For the text-containing cell, return its midpoint in (X, Y) coordinate format. 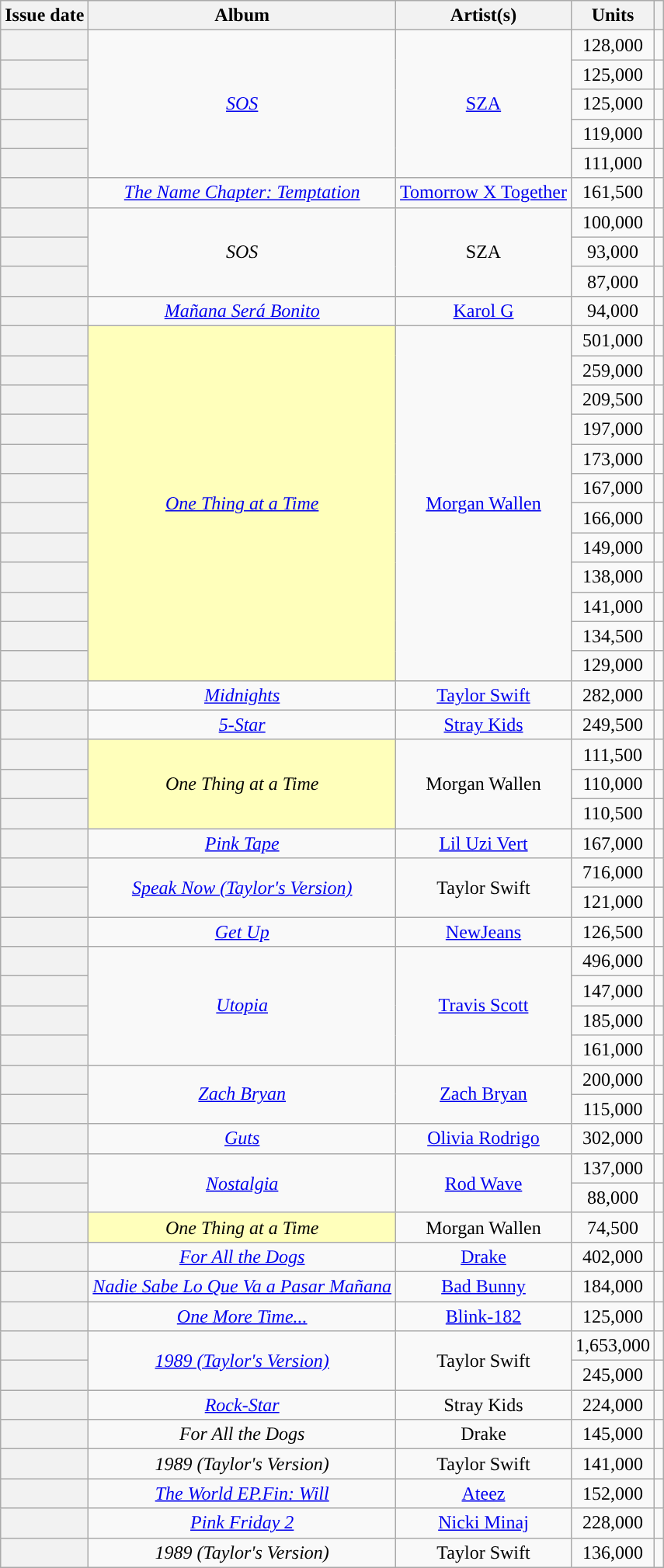
Midnights (242, 695)
88,000 (612, 1198)
716,000 (612, 873)
Nicki Minaj (484, 1523)
197,000 (612, 429)
Bad Bunny (484, 1286)
145,000 (612, 1434)
Speak Now (Taylor's Version) (242, 888)
Travis Scott (484, 1006)
245,000 (612, 1375)
Issue date (45, 16)
152,000 (612, 1493)
Blink-182 (484, 1316)
173,000 (612, 459)
93,000 (612, 252)
228,000 (612, 1523)
128,000 (612, 45)
501,000 (612, 340)
Nadie Sabe Lo Que Va a Pasar Mañana (242, 1286)
1,653,000 (612, 1346)
129,000 (612, 666)
110,000 (612, 784)
Olivia Rodrigo (484, 1139)
NewJeans (484, 932)
161,000 (612, 1050)
121,000 (612, 902)
Album (242, 16)
Tomorrow X Together (484, 193)
Lil Uzi Vert (484, 843)
119,000 (612, 134)
184,000 (612, 1286)
161,500 (612, 193)
Pink Tape (242, 843)
Pink Friday 2 (242, 1523)
209,500 (612, 400)
5-Star (242, 725)
259,000 (612, 370)
249,500 (612, 725)
100,000 (612, 222)
Karol G (484, 311)
147,000 (612, 991)
Ateez (484, 1493)
Artist(s) (484, 16)
402,000 (612, 1257)
87,000 (612, 281)
149,000 (612, 548)
Mañana Será Bonito (242, 311)
137,000 (612, 1168)
Rod Wave (484, 1183)
166,000 (612, 518)
Utopia (242, 1006)
Rock-Star (242, 1405)
136,000 (612, 1552)
94,000 (612, 311)
185,000 (612, 1020)
74,500 (612, 1227)
Get Up (242, 932)
126,500 (612, 932)
One More Time... (242, 1316)
Units (612, 16)
224,000 (612, 1405)
Nostalgia (242, 1183)
134,500 (612, 636)
200,000 (612, 1080)
111,000 (612, 163)
138,000 (612, 577)
Guts (242, 1139)
The World EP.Fin: Will (242, 1493)
111,500 (612, 754)
282,000 (612, 695)
110,500 (612, 813)
115,000 (612, 1109)
302,000 (612, 1139)
The Name Chapter: Temptation (242, 193)
496,000 (612, 961)
